Extract the [x, y] coordinate from the center of the cell holding the provided text.  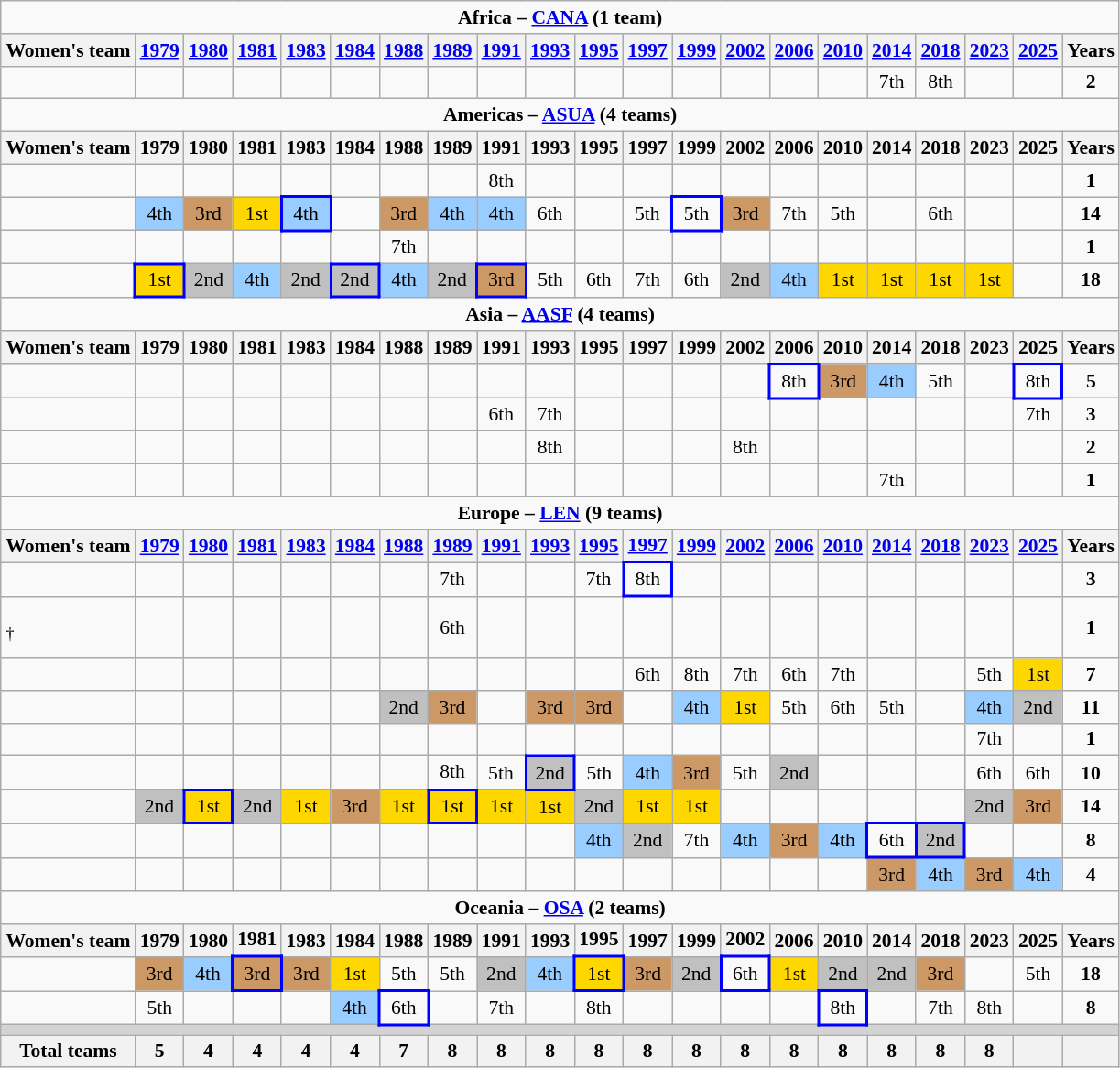
† [68, 627]
Oceania – OSA (2 teams) [560, 908]
11 [1091, 707]
Americas – ASUA (4 teams) [560, 115]
Total teams [68, 1052]
10 [1091, 773]
Asia – AASF (4 teams) [560, 314]
Europe – LEN (9 teams) [560, 513]
Africa – CANA (1 team) [560, 17]
